Pinpoint the cell where the given text exists, returning its [x, y] midpoint coordinate. 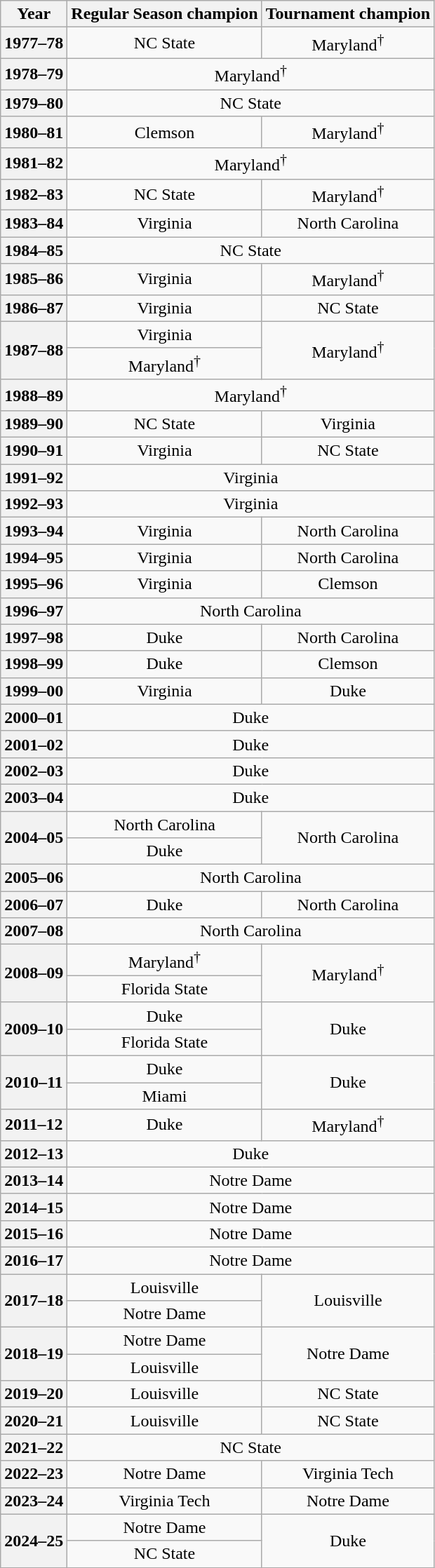
2003–04 [34, 797]
1979–80 [34, 103]
2016–17 [34, 1260]
2012–13 [34, 1154]
1991–92 [34, 478]
2001–02 [34, 744]
1980–81 [34, 132]
2023–24 [34, 1501]
1990–91 [34, 451]
1989–90 [34, 424]
2007–08 [34, 931]
1996–97 [34, 611]
1984–85 [34, 250]
2013–14 [34, 1180]
2008–09 [34, 973]
2011–12 [34, 1125]
2019–20 [34, 1394]
Tournament champion [348, 14]
1999–00 [34, 691]
1994–95 [34, 557]
1983–84 [34, 224]
2017–18 [34, 1301]
Year [34, 14]
2018–19 [34, 1354]
2009–10 [34, 1029]
1986–87 [34, 308]
2004–05 [34, 837]
2021–22 [34, 1447]
2024–25 [34, 1541]
2000–01 [34, 717]
2010–11 [34, 1083]
1981–82 [34, 164]
2022–23 [34, 1474]
Regular Season champion [164, 14]
1995–96 [34, 584]
2014–15 [34, 1207]
1992–93 [34, 504]
2006–07 [34, 905]
2002–03 [34, 771]
1977–78 [34, 43]
1988–89 [34, 396]
1998–99 [34, 664]
2015–16 [34, 1234]
1987–88 [34, 351]
1993–94 [34, 531]
1982–83 [34, 195]
2005–06 [34, 878]
1997–98 [34, 637]
1985–86 [34, 279]
2020–21 [34, 1421]
Miami [164, 1096]
1978–79 [34, 74]
